Provide the [x, y] coordinate of the cell's center where the given text is located.  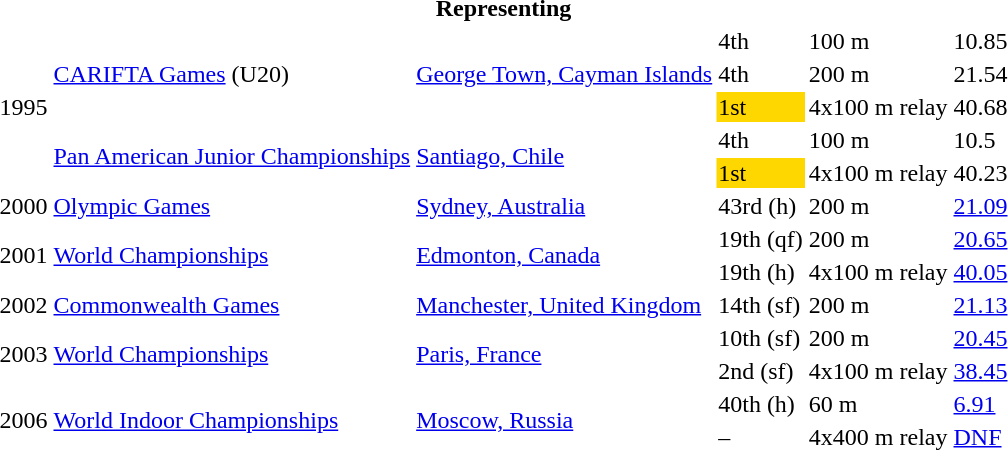
Sydney, Australia [564, 206]
10th (sf) [761, 338]
14th (sf) [761, 305]
19th (qf) [761, 239]
Pan American Junior Championships [232, 156]
Santiago, Chile [564, 156]
Olympic Games [232, 206]
43rd (h) [761, 206]
Edmonton, Canada [564, 256]
40th (h) [761, 404]
Commonwealth Games [232, 305]
Manchester, United Kingdom [564, 305]
60 m [878, 404]
Paris, France [564, 354]
2nd (sf) [761, 371]
19th (h) [761, 272]
George Town, Cayman Islands [564, 74]
CARIFTA Games (U20) [232, 74]
